Capture the cell that displays the provided text and extract its (x, y) central coordinate. 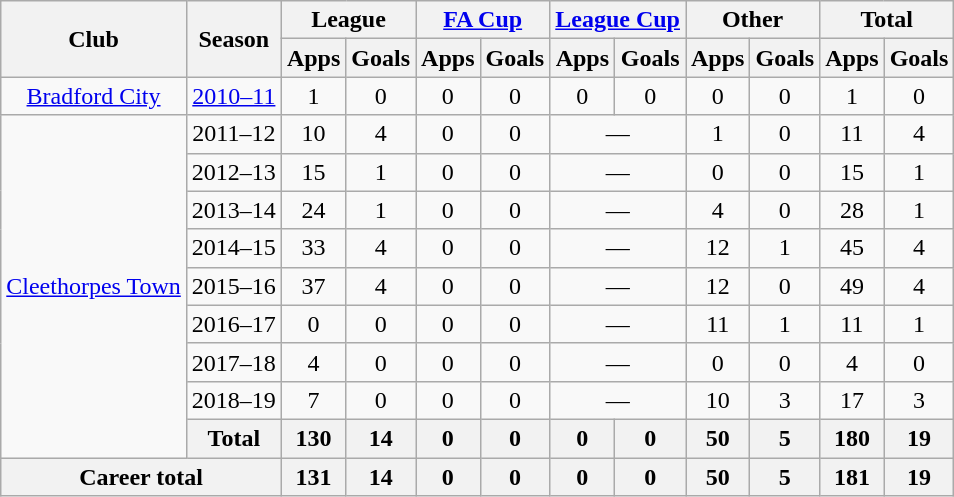
24 (313, 210)
28 (852, 210)
7 (313, 400)
2015–16 (234, 286)
17 (852, 400)
130 (313, 438)
2017–18 (234, 362)
37 (313, 286)
2012–13 (234, 172)
League (348, 20)
131 (313, 477)
Club (94, 39)
2016–17 (234, 324)
League Cup (618, 20)
49 (852, 286)
2010–11 (234, 96)
Season (234, 39)
2014–15 (234, 248)
Cleethorpes Town (94, 286)
33 (313, 248)
2018–19 (234, 400)
2013–14 (234, 210)
2011–12 (234, 134)
Bradford City (94, 96)
180 (852, 438)
181 (852, 477)
FA Cup (483, 20)
Other (753, 20)
45 (852, 248)
Career total (142, 477)
